Pinpoint the cell where the given text exists, returning its (X, Y) midpoint coordinate. 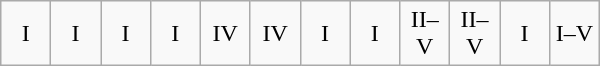
I–V (574, 34)
